For the text-containing cell, return its midpoint in (X, Y) coordinate format. 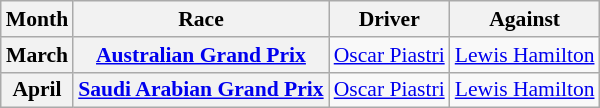
Against (525, 19)
April (37, 90)
Saudi Arabian Grand Prix (200, 90)
Race (200, 19)
March (37, 55)
Australian Grand Prix (200, 55)
Month (37, 19)
Driver (390, 19)
